For the text-containing cell, return its midpoint in (X, Y) coordinate format. 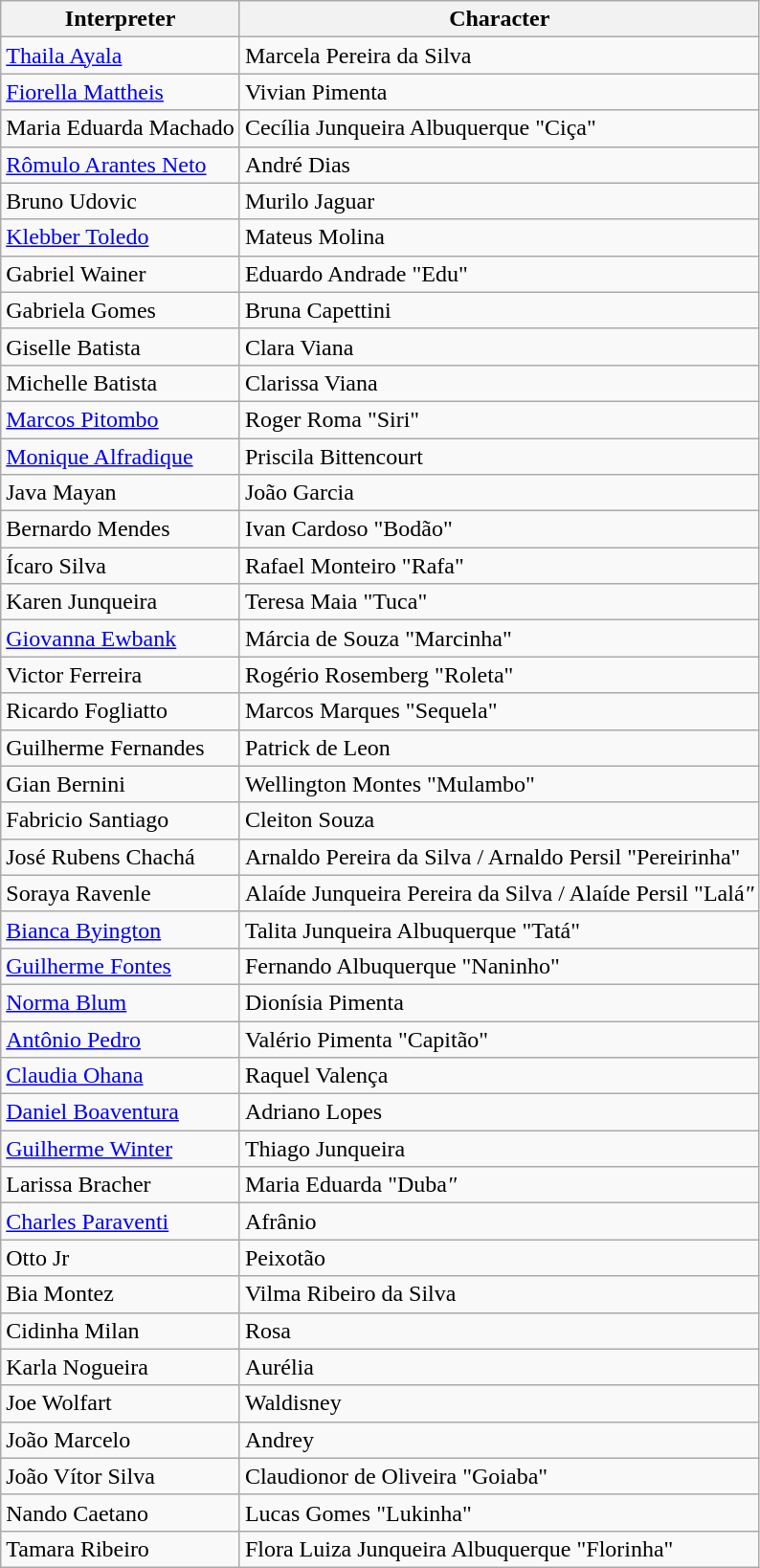
Gabriela Gomes (121, 310)
Márcia de Souza "Marcinha" (500, 638)
Rafael Monteiro "Rafa" (500, 566)
Cecília Junqueira Albuquerque "Ciça" (500, 128)
Guilherme Fontes (121, 966)
Arnaldo Pereira da Silva / Arnaldo Persil "Pereirinha" (500, 857)
Lucas Gomes "Lukinha" (500, 1512)
Priscila Bittencourt (500, 457)
Joe Wolfart (121, 1403)
Charles Paraventi (121, 1221)
João Vítor Silva (121, 1476)
Roger Roma "Siri" (500, 419)
Character (500, 19)
Maria Eduarda "Duba" (500, 1185)
Antônio Pedro (121, 1039)
Wellington Montes "Mulambo" (500, 784)
Maria Eduarda Machado (121, 128)
Bernardo Mendes (121, 529)
Daniel Boaventura (121, 1112)
Aurélia (500, 1367)
Teresa Maia "Tuca" (500, 602)
Cleiton Souza (500, 820)
Flora Luiza Junqueira Albuquerque "Florinha" (500, 1549)
Larissa Bracher (121, 1185)
Clarissa Viana (500, 383)
Ivan Cardoso "Bodão" (500, 529)
Fabricio Santiago (121, 820)
João Marcelo (121, 1440)
Gabriel Wainer (121, 274)
André Dias (500, 165)
Victor Ferreira (121, 675)
Claudia Ohana (121, 1076)
Rômulo Arantes Neto (121, 165)
Marcos Marques "Sequela" (500, 711)
Mateus Molina (500, 237)
Dionísia Pimenta (500, 1002)
Peixotão (500, 1258)
Raquel Valença (500, 1076)
Clara Viana (500, 347)
Adriano Lopes (500, 1112)
Thaila Ayala (121, 56)
Thiago Junqueira (500, 1149)
Ricardo Fogliatto (121, 711)
Vivian Pimenta (500, 92)
Marcos Pitombo (121, 419)
Rosa (500, 1331)
Bianca Byington (121, 930)
Afrânio (500, 1221)
Karla Nogueira (121, 1367)
Talita Junqueira Albuquerque "Tatá" (500, 930)
Interpreter (121, 19)
Patrick de Leon (500, 748)
Giselle Batista (121, 347)
Tamara Ribeiro (121, 1549)
Soraya Ravenle (121, 893)
Monique Alfradique (121, 457)
Michelle Batista (121, 383)
Fernando Albuquerque "Naninho" (500, 966)
Cidinha Milan (121, 1331)
Eduardo Andrade "Edu" (500, 274)
Alaíde Junqueira Pereira da Silva / Alaíde Persil "Lalá" (500, 893)
Otto Jr (121, 1258)
Murilo Jaguar (500, 201)
Bia Montez (121, 1294)
Vilma Ribeiro da Silva (500, 1294)
Klebber Toledo (121, 237)
Bruna Capettini (500, 310)
Valério Pimenta "Capitão" (500, 1039)
Marcela Pereira da Silva (500, 56)
Ícaro Silva (121, 566)
Karen Junqueira (121, 602)
Giovanna Ewbank (121, 638)
Andrey (500, 1440)
Gian Bernini (121, 784)
Rogério Rosemberg "Roleta" (500, 675)
Java Mayan (121, 493)
José Rubens Chachá (121, 857)
Bruno Udovic (121, 201)
João Garcia (500, 493)
Claudionor de Oliveira "Goiaba" (500, 1476)
Nando Caetano (121, 1512)
Waldisney (500, 1403)
Fiorella Mattheis (121, 92)
Guilherme Winter (121, 1149)
Norma Blum (121, 1002)
Guilherme Fernandes (121, 748)
